Provide the (X, Y) coordinate of the cell's center where the given text is located.  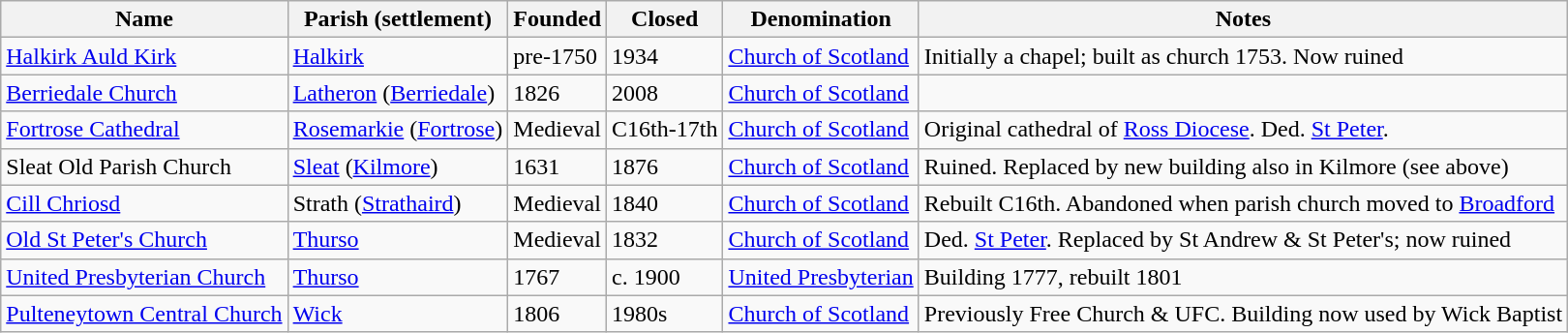
Halkirk (398, 56)
Sleat (Kilmore) (398, 166)
Strath (Strathaird) (398, 203)
C16th-17th (665, 130)
1767 (558, 277)
1934 (665, 56)
Original cathedral of Ross Diocese. Ded. St Peter. (1243, 130)
Sleat Old Parish Church (144, 166)
United Presbyterian (821, 277)
c. 1900 (665, 277)
1806 (558, 314)
1631 (558, 166)
1876 (665, 166)
Halkirk Auld Kirk (144, 56)
Rosemarkie (Fortrose) (398, 130)
Denomination (821, 19)
Rebuilt C16th. Abandoned when parish church moved to Broadford (1243, 203)
Latheron (Berriedale) (398, 93)
Fortrose Cathedral (144, 130)
Closed (665, 19)
Ded. St Peter. Replaced by St Andrew & St Peter's; now ruined (1243, 240)
1980s (665, 314)
2008 (665, 93)
Berriedale Church (144, 93)
United Presbyterian Church (144, 277)
Old St Peter's Church (144, 240)
Parish (settlement) (398, 19)
Pulteneytown Central Church (144, 314)
Previously Free Church & UFC. Building now used by Wick Baptist (1243, 314)
1840 (665, 203)
Founded (558, 19)
1826 (558, 93)
Ruined. Replaced by new building also in Kilmore (see above) (1243, 166)
Building 1777, rebuilt 1801 (1243, 277)
Notes (1243, 19)
Cill Chriosd (144, 203)
1832 (665, 240)
pre-1750 (558, 56)
Wick (398, 314)
Initially a chapel; built as church 1753. Now ruined (1243, 56)
Name (144, 19)
